Return the (X, Y) coordinate for the center point of the cell that contains the specified text.  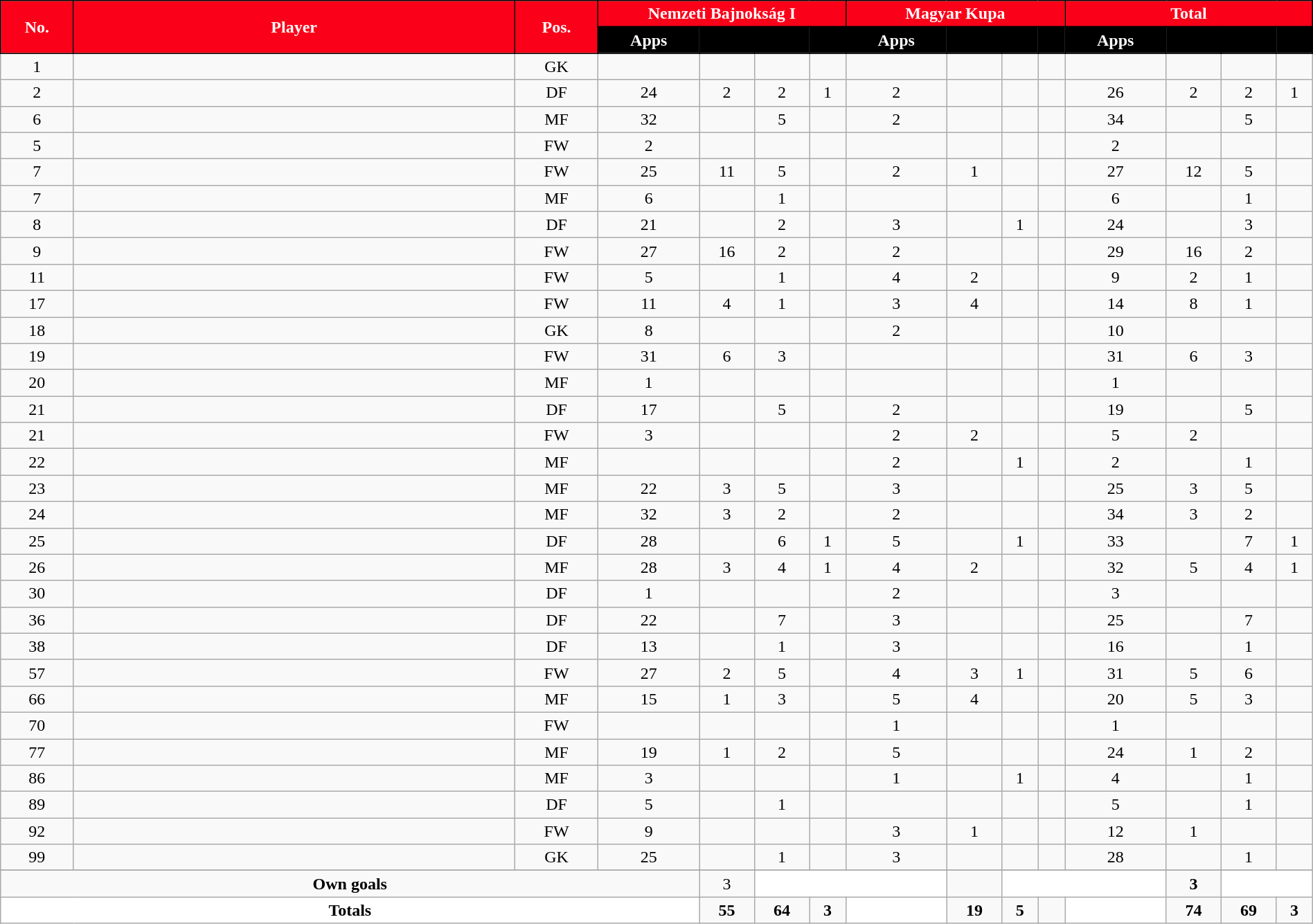
13 (649, 646)
10 (1116, 330)
Nemzeti Bajnokság I (722, 14)
Player (294, 27)
No. (37, 27)
30 (37, 594)
57 (37, 673)
66 (37, 699)
77 (37, 752)
89 (37, 805)
38 (37, 646)
Totals (350, 910)
29 (1116, 251)
33 (1116, 541)
15 (649, 699)
92 (37, 831)
70 (37, 725)
86 (37, 779)
99 (37, 858)
64 (782, 910)
14 (1116, 303)
23 (37, 488)
18 (37, 330)
55 (727, 910)
Magyar Kupa (956, 14)
36 (37, 620)
74 (1194, 910)
69 (1249, 910)
Own goals (350, 884)
Pos. (556, 27)
Total (1189, 14)
